Identify which cell holds the provided text, then report its [x, y] central coordinate. 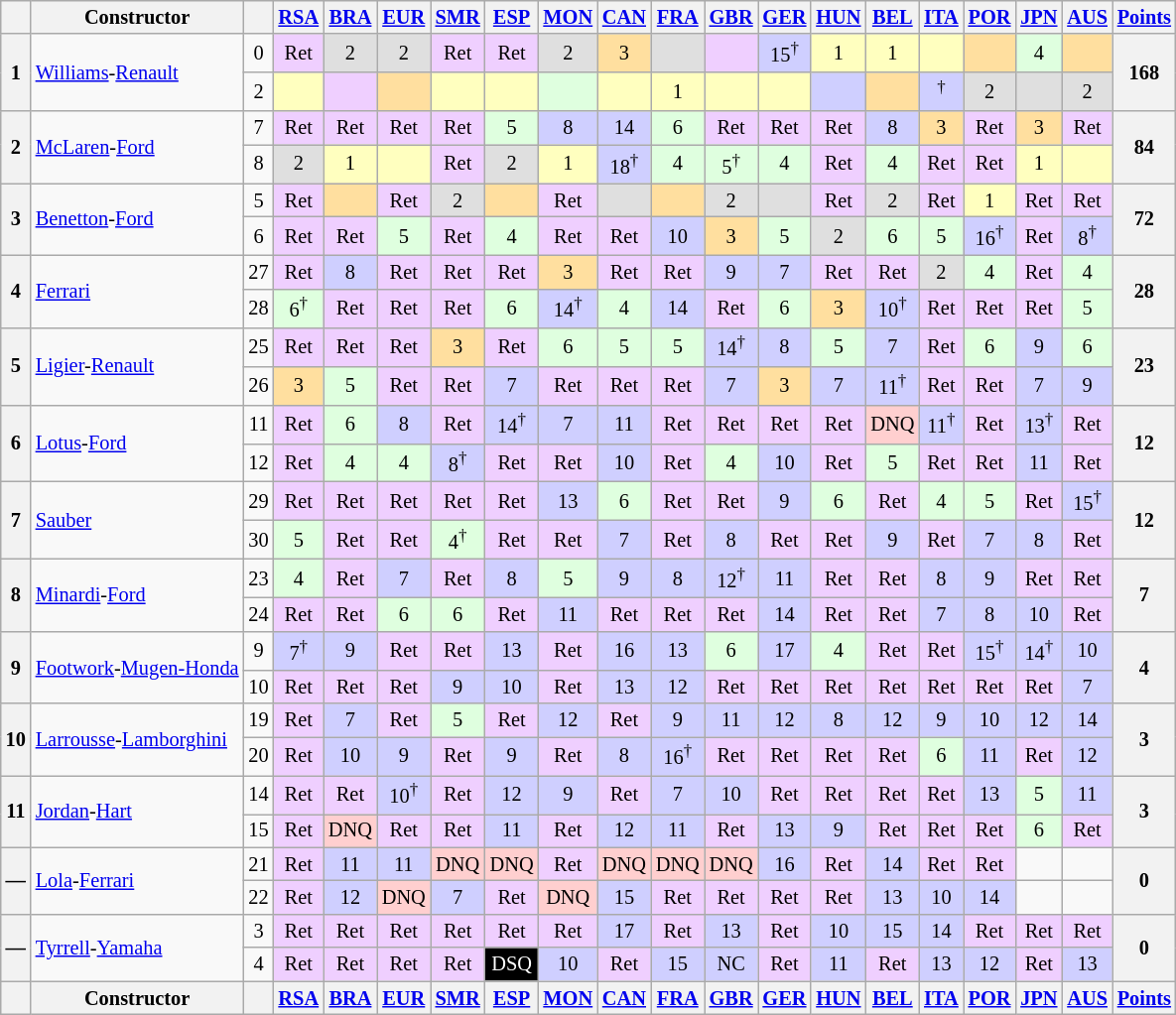
21 [258, 864]
McLaren-Ford [137, 147]
22 [258, 898]
6† [299, 308]
26 [258, 385]
Tyrrell-Yamaha [137, 947]
4† [458, 540]
24 [258, 614]
18† [624, 165]
Ferrari [137, 292]
13† [1038, 425]
DSQ [512, 964]
7† [299, 651]
12† [731, 577]
84 [1144, 147]
Minardi-Ford [137, 595]
Sauber [137, 521]
168 [1144, 72]
† [941, 91]
NC [731, 964]
30 [258, 540]
Ligier-Renault [137, 366]
Benetton-Ford [137, 220]
29 [258, 502]
27 [258, 272]
72 [1144, 220]
5† [731, 165]
Larrousse-Lamborghini [137, 740]
Lola-Ferrari [137, 881]
Lotus-Ford [137, 444]
25 [258, 347]
Jordan-Hart [137, 812]
Williams-Renault [137, 72]
20 [258, 756]
19 [258, 720]
Footwork-Mugen-Honda [137, 667]
